Find where the given text appears and provide that cell's center as (X, Y) coordinate. 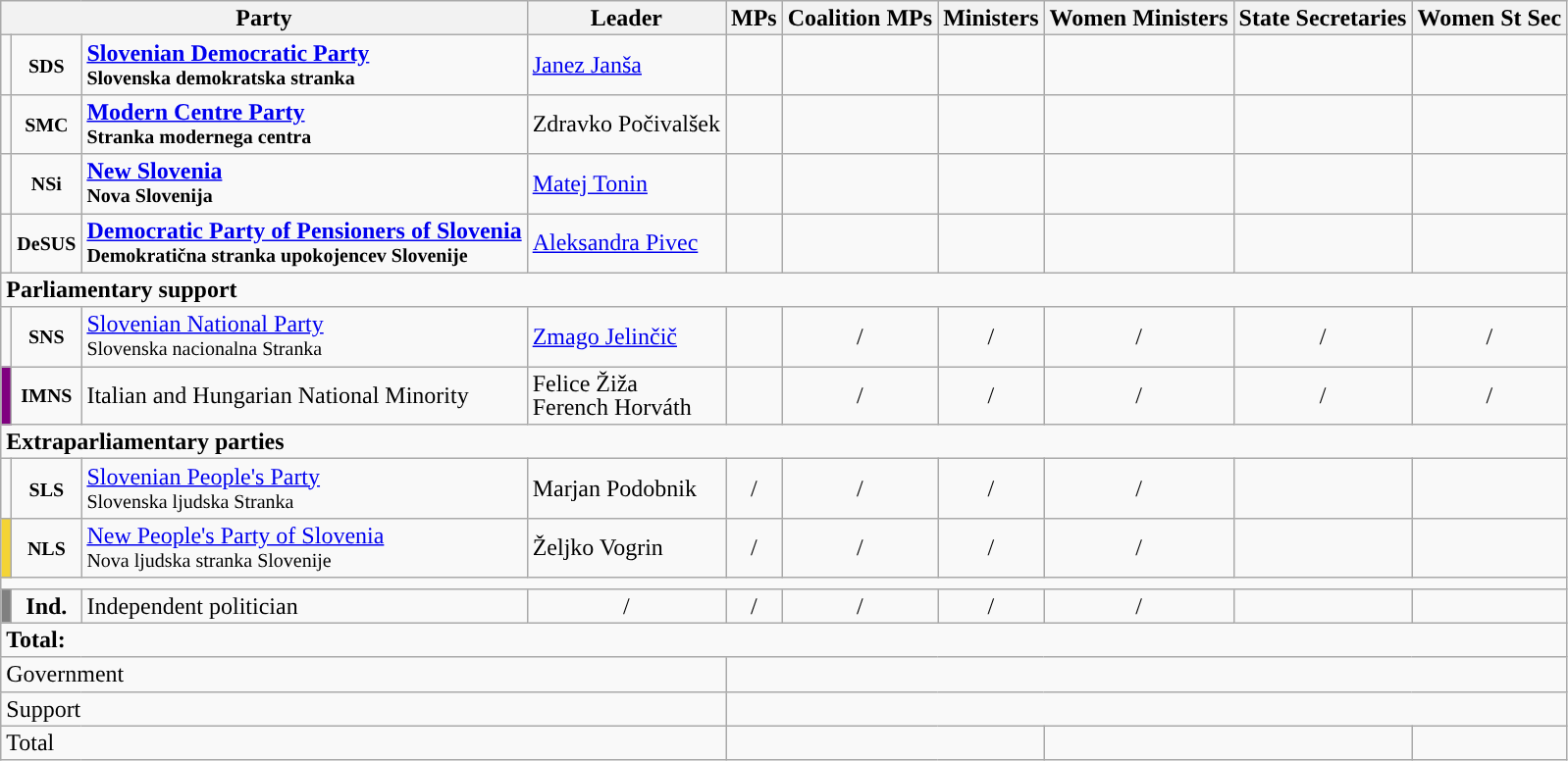
NSi (47, 184)
Coalition MPs (860, 18)
Zdravko Počivalšek (626, 124)
New People's Party of SloveniaNova ljudska stranka Slovenije (304, 547)
New SloveniaNova Slovenija (304, 184)
Italian and Hungarian National Minority (304, 396)
Support (363, 708)
Ministers (991, 18)
Slovenian People's PartySlovenska ljudska Stranka (304, 488)
Total (363, 743)
Modern Centre PartyStranka modernega centra (304, 124)
MPs (755, 18)
SNS (47, 337)
Extraparliamentary parties (784, 441)
DeSUS (47, 243)
Government (363, 675)
Women Ministers (1138, 18)
Matej Tonin (626, 184)
NLS (47, 547)
SLS (47, 488)
Democratic Party of Pensioners of SloveniaDemokratična stranka upokojencev Slovenije (304, 243)
Felice ŽižaFerench Horváth (626, 396)
Independent politician (304, 606)
SMC (47, 124)
Parliamentary support (784, 290)
Aleksandra Pivec (626, 243)
Marjan Podobnik (626, 488)
Janez Janša (626, 65)
SDS (47, 65)
Željko Vogrin (626, 547)
Party (264, 18)
Total: (784, 639)
Ind. (47, 606)
Women St Sec (1490, 18)
Leader (626, 18)
Slovenian National PartySlovenska nacionalna Stranka (304, 337)
Slovenian Democratic PartySlovenska demokratska stranka (304, 65)
State Secretaries (1323, 18)
IMNS (47, 396)
Zmago Jelinčič (626, 337)
